Pinpoint the cell where the given text exists, returning its [x, y] midpoint coordinate. 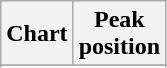
Chart [37, 34]
Peakposition [119, 34]
